Locate the cell with the specified text and output its (x, y) center coordinate. 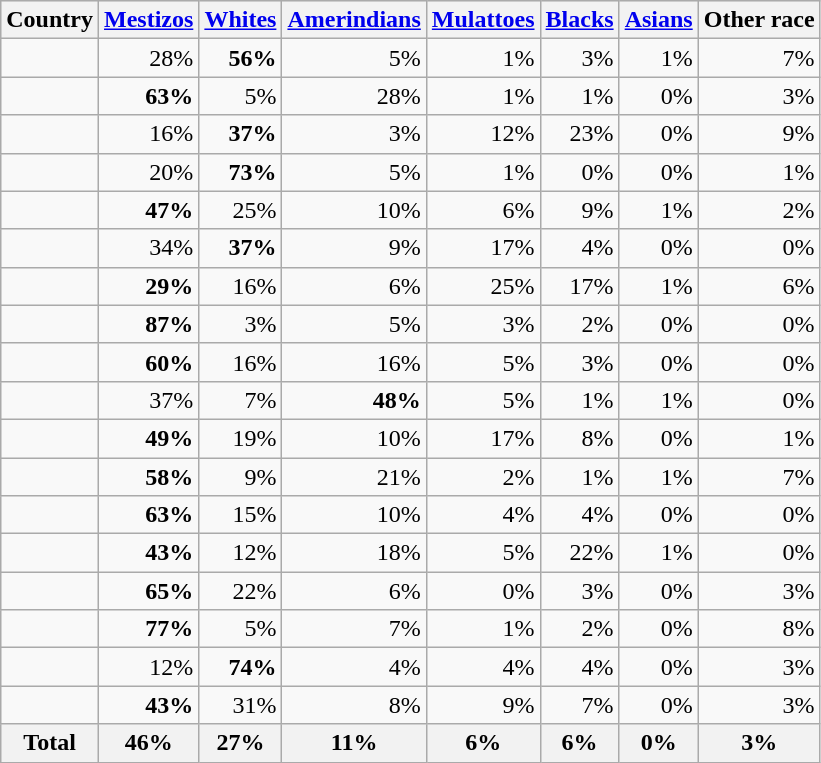
21% (354, 477)
74% (240, 667)
Other race (759, 20)
Country (50, 20)
Mestizos (148, 20)
Blacks (580, 20)
29% (148, 286)
27% (240, 743)
49% (148, 438)
46% (148, 743)
20% (148, 172)
19% (240, 438)
Total (50, 743)
Whites (240, 20)
34% (148, 248)
11% (354, 743)
18% (354, 553)
87% (148, 324)
23% (580, 134)
56% (240, 58)
15% (240, 515)
60% (148, 362)
73% (240, 172)
65% (148, 591)
48% (354, 400)
Amerindians (354, 20)
Asians (658, 20)
31% (240, 705)
58% (148, 477)
77% (148, 629)
Mulattoes (483, 20)
47% (148, 210)
